Find where the given text appears and provide that cell's center as (x, y) coordinate. 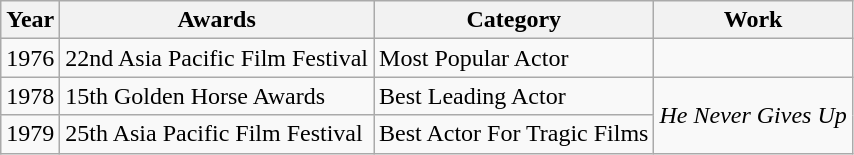
25th Asia Pacific Film Festival (217, 134)
Year (30, 20)
22nd Asia Pacific Film Festival (217, 58)
Work (753, 20)
1978 (30, 96)
15th Golden Horse Awards (217, 96)
Category (514, 20)
Best Leading Actor (514, 96)
Most Popular Actor (514, 58)
1976 (30, 58)
1979 (30, 134)
Awards (217, 20)
He Never Gives Up (753, 115)
Best Actor For Tragic Films (514, 134)
